From the cell containing the given text, extract its center point as (X, Y) coordinate. 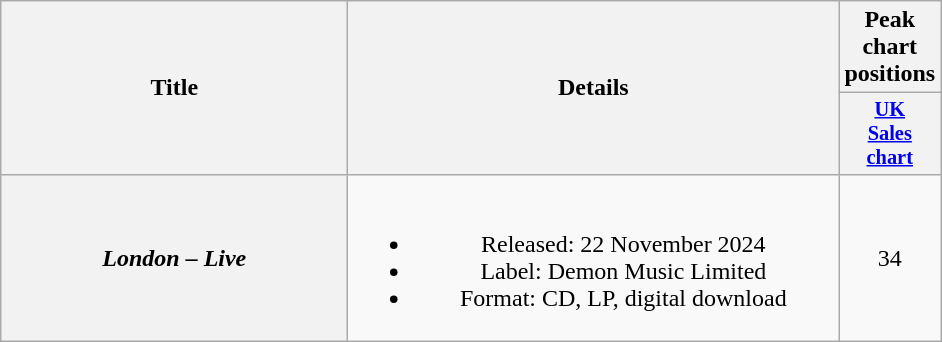
Title (174, 88)
London – Live (174, 258)
Peak chart positions (890, 47)
Details (594, 88)
Released: 22 November 2024Label: Demon Music LimitedFormat: CD, LP, digital download (594, 258)
UK Sales chart (890, 134)
34 (890, 258)
